Locate the cell with the specified text and output its (X, Y) center coordinate. 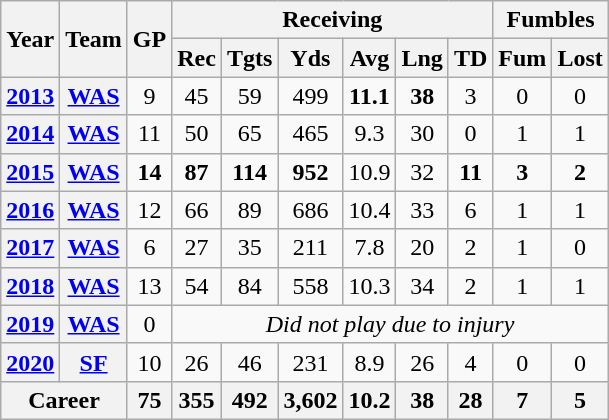
30 (422, 134)
Team (94, 39)
Yds (310, 58)
465 (310, 134)
10.4 (370, 210)
84 (249, 286)
211 (310, 248)
3,602 (310, 400)
14 (149, 172)
9 (149, 96)
Avg (370, 58)
8.9 (370, 362)
27 (197, 248)
13 (149, 286)
952 (310, 172)
TD (470, 58)
Fumbles (550, 20)
2013 (30, 96)
558 (310, 286)
75 (149, 400)
Lng (422, 58)
32 (422, 172)
Rec (197, 58)
231 (310, 362)
2020 (30, 362)
5 (580, 400)
54 (197, 286)
Year (30, 39)
46 (249, 362)
2015 (30, 172)
45 (197, 96)
28 (470, 400)
33 (422, 210)
Tgts (249, 58)
4 (470, 362)
87 (197, 172)
12 (149, 210)
Did not play due to injury (390, 324)
11.1 (370, 96)
50 (197, 134)
Receiving (332, 20)
SF (94, 362)
10 (149, 362)
66 (197, 210)
499 (310, 96)
492 (249, 400)
89 (249, 210)
7 (522, 400)
686 (310, 210)
Fum (522, 58)
2016 (30, 210)
Lost (580, 58)
2019 (30, 324)
59 (249, 96)
35 (249, 248)
355 (197, 400)
10.9 (370, 172)
Career (64, 400)
9.3 (370, 134)
10.2 (370, 400)
GP (149, 39)
20 (422, 248)
114 (249, 172)
65 (249, 134)
10.3 (370, 286)
7.8 (370, 248)
2018 (30, 286)
2017 (30, 248)
2014 (30, 134)
34 (422, 286)
